From the cell containing the given text, extract its center point as [X, Y] coordinate. 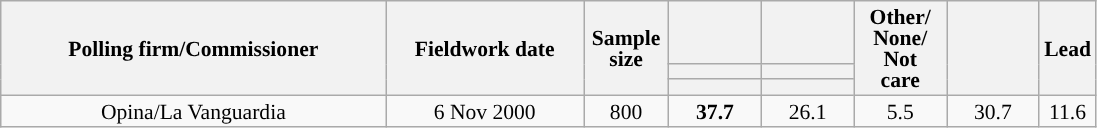
26.1 [808, 110]
Lead [1068, 48]
Other/None/Notcare [900, 48]
5.5 [900, 110]
Polling firm/Commissioner [194, 48]
6 Nov 2000 [485, 110]
11.6 [1068, 110]
800 [626, 110]
Sample size [626, 48]
30.7 [992, 110]
Opina/La Vanguardia [194, 110]
37.7 [716, 110]
Fieldwork date [485, 48]
